Detect which cell encompasses the target text, then output its [x, y] center coordinate. 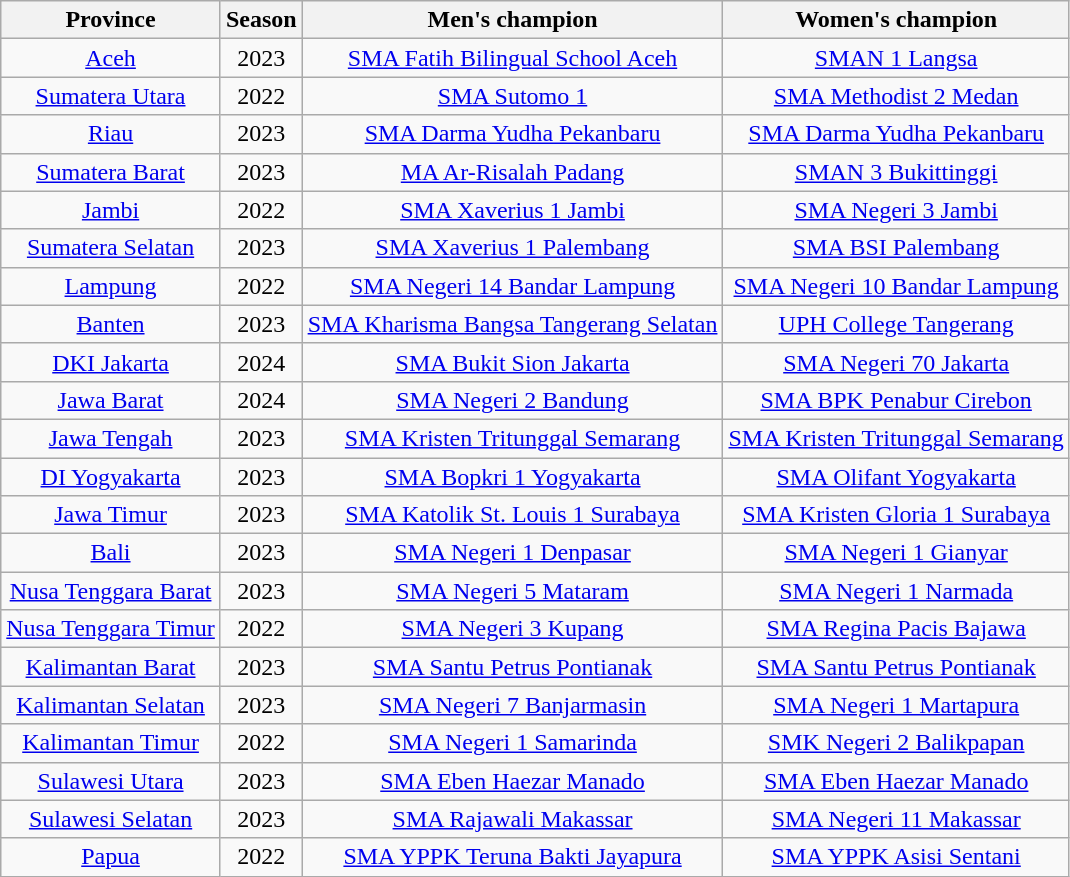
Lampung [111, 286]
Kalimantan Selatan [111, 705]
Nusa Tenggara Barat [111, 591]
SMA Kharisma Bangsa Tangerang Selatan [512, 324]
Jambi [111, 210]
Nusa Tenggara Timur [111, 629]
SMA Negeri 3 Kupang [512, 629]
Kalimantan Timur [111, 743]
SMA Negeri 11 Makassar [896, 819]
SMA Sutomo 1 [512, 96]
MA Ar-Risalah Padang [512, 172]
Kalimantan Barat [111, 667]
SMA Negeri 1 Denpasar [512, 553]
SMA Negeri 70 Jakarta [896, 362]
SMA Regina Pacis Bajawa [896, 629]
SMA Bukit Sion Jakarta [512, 362]
SMA Negeri 10 Bandar Lampung [896, 286]
SMA Negeri 3 Jambi [896, 210]
SMA Negeri 1 Samarinda [512, 743]
Bali [111, 553]
SMA Xaverius 1 Jambi [512, 210]
Aceh [111, 58]
SMA YPPK Asisi Sentani [896, 857]
Women's champion [896, 20]
SMA Olifant Yogyakarta [896, 477]
SMA Katolik St. Louis 1 Surabaya [512, 515]
Sumatera Barat [111, 172]
SMA BPK Penabur Cirebon [896, 400]
Sulawesi Selatan [111, 819]
SMA Rajawali Makassar [512, 819]
SMA Negeri 2 Bandung [512, 400]
SMA Methodist 2 Medan [896, 96]
Men's champion [512, 20]
Season [261, 20]
Sulawesi Utara [111, 781]
DKI Jakarta [111, 362]
SMA Kristen Gloria 1 Surabaya [896, 515]
Sumatera Utara [111, 96]
SMA Xaverius 1 Palembang [512, 248]
DI Yogyakarta [111, 477]
Jawa Barat [111, 400]
Province [111, 20]
SMA Negeri 1 Gianyar [896, 553]
SMK Negeri 2 Balikpapan [896, 743]
SMA Negeri 1 Narmada [896, 591]
SMA Negeri 7 Banjarmasin [512, 705]
Riau [111, 134]
SMA YPPK Teruna Bakti Jayapura [512, 857]
Papua [111, 857]
SMA BSI Palembang [896, 248]
Sumatera Selatan [111, 248]
SMA Negeri 1 Martapura [896, 705]
Jawa Timur [111, 515]
SMAN 3 Bukittinggi [896, 172]
SMA Fatih Bilingual School Aceh [512, 58]
SMA Negeri 5 Mataram [512, 591]
SMA Negeri 14 Bandar Lampung [512, 286]
SMAN 1 Langsa [896, 58]
Jawa Tengah [111, 438]
UPH College Tangerang [896, 324]
Banten [111, 324]
SMA Bopkri 1 Yogyakarta [512, 477]
